Scan for the cell matching the given text and deliver its [x, y] coordinate at center. 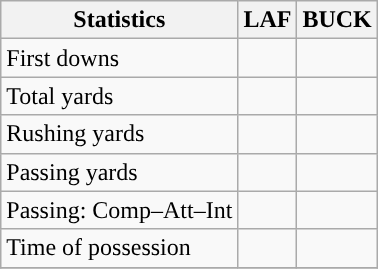
Time of possession [120, 248]
Statistics [120, 20]
BUCK [337, 20]
First downs [120, 58]
Rushing yards [120, 134]
LAF [268, 20]
Passing yards [120, 172]
Passing: Comp–Att–Int [120, 210]
Total yards [120, 96]
